From the cell containing the given text, extract its center point as (x, y) coordinate. 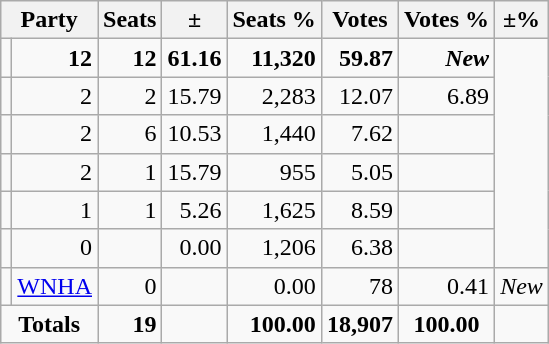
Totals (50, 324)
Party (50, 20)
10.53 (194, 134)
±% (522, 20)
5.26 (194, 210)
59.87 (360, 58)
± (194, 20)
1,625 (274, 210)
Seats (130, 20)
12.07 (360, 96)
Votes (360, 20)
1,440 (274, 134)
Votes % (446, 20)
WNHA (55, 286)
78 (360, 286)
1,206 (274, 248)
19 (130, 324)
7.62 (360, 134)
61.16 (194, 58)
11,320 (274, 58)
0.41 (446, 286)
8.59 (360, 210)
5.05 (360, 172)
Seats % (274, 20)
6 (130, 134)
18,907 (360, 324)
2,283 (274, 96)
955 (274, 172)
6.89 (446, 96)
6.38 (360, 248)
